Locate the cell with the specified text and output its [x, y] center coordinate. 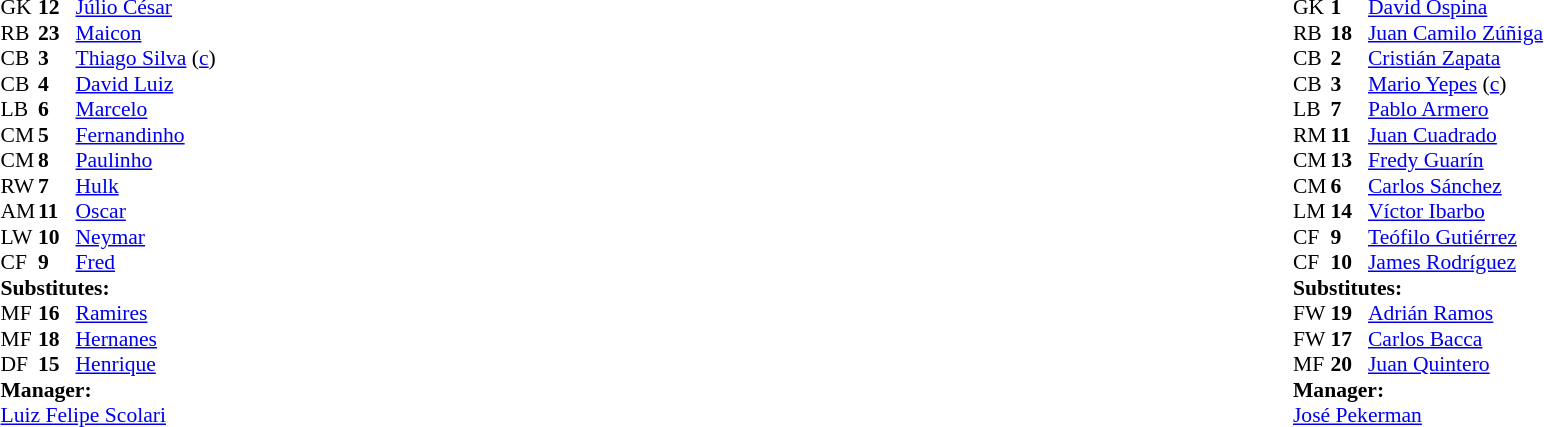
Fred [146, 263]
4 [57, 84]
19 [1349, 313]
Henrique [146, 365]
13 [1349, 161]
Pablo Armero [1456, 109]
Juan Cuadrado [1456, 135]
Marcelo [146, 109]
Víctor Ibarbo [1456, 211]
Juan Camilo Zúñiga [1456, 33]
Thiago Silva (c) [146, 59]
RM [1312, 135]
LW [19, 237]
14 [1349, 211]
Cristián Zapata [1456, 59]
17 [1349, 339]
David Luiz [146, 84]
Oscar [146, 211]
Adrián Ramos [1456, 313]
Ramires [146, 313]
15 [57, 365]
Hulk [146, 186]
Paulinho [146, 161]
Teófilo Gutiérrez [1456, 237]
20 [1349, 365]
James Rodríguez [1456, 263]
8 [57, 161]
LM [1312, 211]
Maicon [146, 33]
2 [1349, 59]
16 [57, 313]
Fernandinho [146, 135]
DF [19, 365]
Mario Yepes (c) [1456, 84]
Fredy Guarín [1456, 161]
AM [19, 211]
Neymar [146, 237]
Hernanes [146, 339]
Juan Quintero [1456, 365]
5 [57, 135]
Carlos Sánchez [1456, 186]
RW [19, 186]
23 [57, 33]
Carlos Bacca [1456, 339]
